Detect which cell encompasses the target text, then output its (x, y) center coordinate. 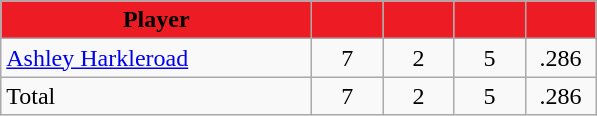
Total (156, 96)
Player (156, 20)
Ashley Harkleroad (156, 58)
